Capture the cell that displays the provided text and extract its [x, y] central coordinate. 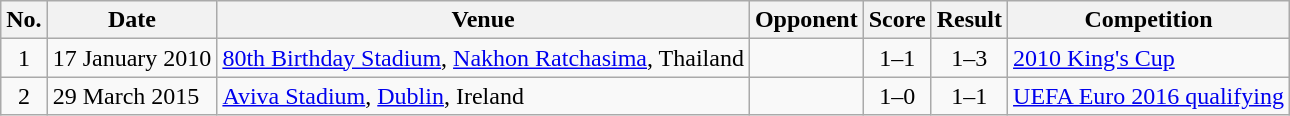
Date [132, 20]
29 March 2015 [132, 96]
80th Birthday Stadium, Nakhon Ratchasima, Thailand [484, 58]
Opponent [806, 20]
Result [969, 20]
17 January 2010 [132, 58]
1–0 [897, 96]
Aviva Stadium, Dublin, Ireland [484, 96]
UEFA Euro 2016 qualifying [1149, 96]
2 [24, 96]
1 [24, 58]
No. [24, 20]
Competition [1149, 20]
1–3 [969, 58]
Venue [484, 20]
2010 King's Cup [1149, 58]
Score [897, 20]
